Capture the cell that displays the provided text and extract its [x, y] central coordinate. 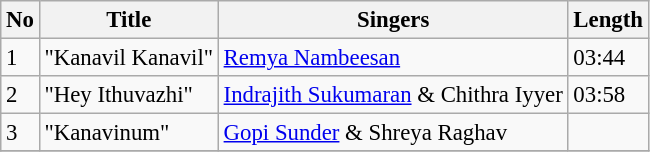
Remya Nambeesan [393, 58]
Length [608, 20]
03:44 [608, 58]
03:58 [608, 95]
2 [20, 95]
Singers [393, 20]
No [20, 20]
Gopi Sunder & Shreya Raghav [393, 133]
"Kanavinum" [128, 133]
"Kanavil Kanavil" [128, 58]
1 [20, 58]
Indrajith Sukumaran & Chithra Iyyer [393, 95]
3 [20, 133]
Title [128, 20]
"Hey Ithuvazhi" [128, 95]
